For the text-containing cell, return its midpoint in (X, Y) coordinate format. 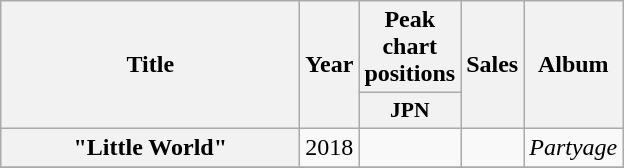
Peak chart positions (410, 47)
Partyage (574, 147)
Title (150, 65)
"Little World" (150, 147)
Album (574, 65)
Year (330, 65)
Sales (492, 65)
2018 (330, 147)
JPN (410, 111)
